Scan for the cell matching the given text and deliver its (X, Y) coordinate at center. 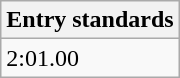
2:01.00 (90, 58)
Entry standards (90, 20)
